Determine the (x, y) coordinate at the center of the cell enclosing the given text.  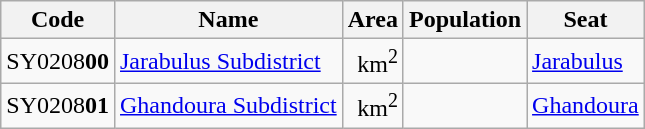
Population (464, 20)
Area (372, 20)
Seat (586, 20)
Code (58, 20)
SY020801 (58, 106)
Jarabulus (586, 62)
Name (228, 20)
SY020800 (58, 62)
Ghandoura (586, 106)
Jarabulus Subdistrict (228, 62)
Ghandoura Subdistrict (228, 106)
